Determine the [x, y] coordinate at the center of the cell enclosing the given text.  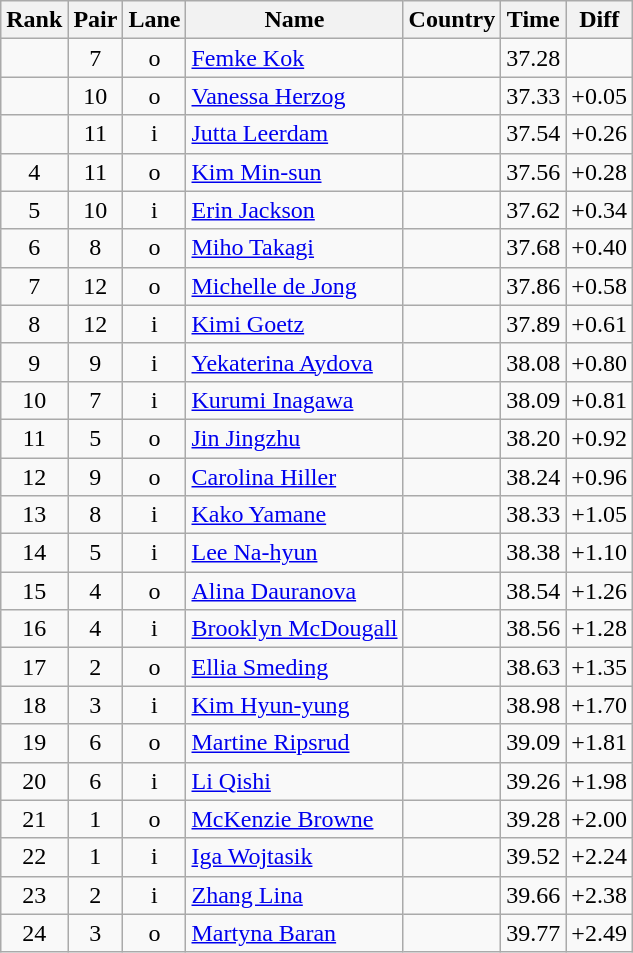
23 [34, 895]
39.26 [534, 781]
Zhang Lina [294, 895]
+0.05 [600, 96]
39.52 [534, 857]
+0.28 [600, 172]
Yekaterina Aydova [294, 362]
Martyna Baran [294, 933]
+0.96 [600, 477]
14 [34, 553]
39.09 [534, 743]
+2.38 [600, 895]
Kurumi Inagawa [294, 400]
Femke Kok [294, 58]
Michelle de Jong [294, 286]
Country [452, 20]
Ellia Smeding [294, 667]
+0.80 [600, 362]
Kako Yamane [294, 515]
+0.61 [600, 324]
+0.26 [600, 134]
McKenzie Browne [294, 819]
39.28 [534, 819]
24 [34, 933]
Jin Jingzhu [294, 438]
15 [34, 591]
13 [34, 515]
Diff [600, 20]
38.09 [534, 400]
Time [534, 20]
Kim Hyun-yung [294, 705]
Jutta Leerdam [294, 134]
+0.34 [600, 210]
+1.26 [600, 591]
Li Qishi [294, 781]
22 [34, 857]
37.28 [534, 58]
37.89 [534, 324]
Carolina Hiller [294, 477]
37.86 [534, 286]
17 [34, 667]
Kimi Goetz [294, 324]
38.24 [534, 477]
+1.28 [600, 629]
Miho Takagi [294, 248]
19 [34, 743]
+1.05 [600, 515]
+0.58 [600, 286]
+2.49 [600, 933]
+1.35 [600, 667]
Martine Ripsrud [294, 743]
20 [34, 781]
Lane [154, 20]
Brooklyn McDougall [294, 629]
Rank [34, 20]
Pair [96, 20]
Name [294, 20]
38.56 [534, 629]
+0.40 [600, 248]
38.63 [534, 667]
37.56 [534, 172]
Kim Min-sun [294, 172]
38.54 [534, 591]
38.08 [534, 362]
+1.81 [600, 743]
37.68 [534, 248]
39.66 [534, 895]
21 [34, 819]
+2.24 [600, 857]
37.54 [534, 134]
Alina Dauranova [294, 591]
38.98 [534, 705]
+1.98 [600, 781]
38.33 [534, 515]
+0.92 [600, 438]
Erin Jackson [294, 210]
37.33 [534, 96]
39.77 [534, 933]
18 [34, 705]
+0.81 [600, 400]
Lee Na-hyun [294, 553]
16 [34, 629]
+1.10 [600, 553]
37.62 [534, 210]
+1.70 [600, 705]
38.38 [534, 553]
38.20 [534, 438]
Iga Wojtasik [294, 857]
Vanessa Herzog [294, 96]
+2.00 [600, 819]
